Detect which cell encompasses the target text, then output its (X, Y) center coordinate. 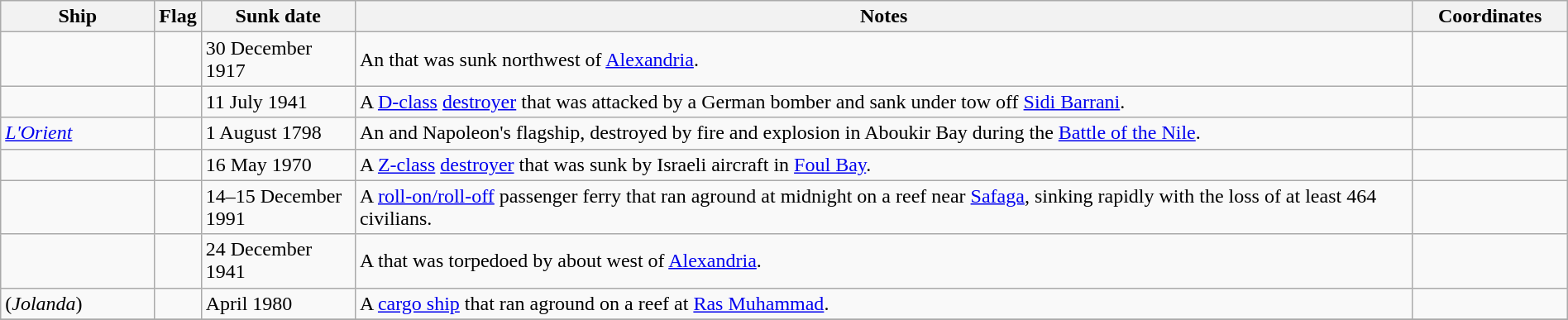
An that was sunk northwest of Alexandria. (883, 60)
A roll-on/roll-off passenger ferry that ran aground at midnight on a reef near Safaga, sinking rapidly with the loss of at least 464 civilians. (883, 207)
(Jolanda) (78, 303)
Notes (883, 17)
A D-class destroyer that was attacked by a German bomber and sank under tow off Sidi Barrani. (883, 102)
An and Napoleon's flagship, destroyed by fire and explosion in Aboukir Bay during the Battle of the Nile. (883, 133)
Ship (78, 17)
16 May 1970 (278, 165)
14–15 December 1991 (278, 207)
Flag (178, 17)
April 1980 (278, 303)
L'Orient (78, 133)
Coordinates (1490, 17)
1 August 1798 (278, 133)
Sunk date (278, 17)
30 December 1917 (278, 60)
A that was torpedoed by about west of Alexandria. (883, 261)
A cargo ship that ran aground on a reef at Ras Muhammad. (883, 303)
11 July 1941 (278, 102)
A Z-class destroyer that was sunk by Israeli aircraft in Foul Bay. (883, 165)
24 December 1941 (278, 261)
